Output the [x, y] coordinate of the center of the cell containing the given text.  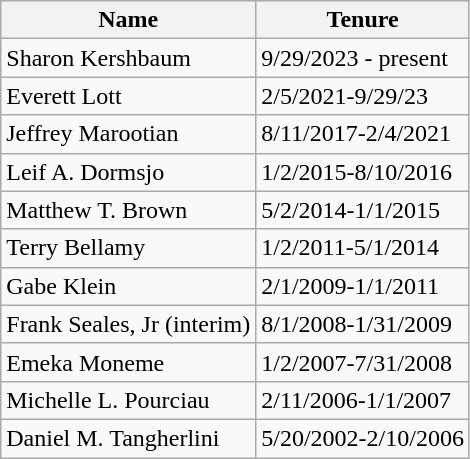
Gabe Klein [128, 286]
Everett Lott [128, 96]
8/11/2017-2/4/2021 [363, 134]
Leif A. Dormsjo [128, 172]
Daniel M. Tangherlini [128, 438]
2/11/2006-1/1/2007 [363, 400]
Matthew T. Brown [128, 210]
2/5/2021-9/29/23 [363, 96]
1/2/2011-5/1/2014 [363, 248]
9/29/2023 - present [363, 58]
Michelle L. Pourciau [128, 400]
8/1/2008-1/31/2009 [363, 324]
5/2/2014-1/1/2015 [363, 210]
Name [128, 20]
Emeka Moneme [128, 362]
1/2/2007-7/31/2008 [363, 362]
Tenure [363, 20]
Sharon Kershbaum [128, 58]
5/20/2002-2/10/2006 [363, 438]
1/2/2015-8/10/2016 [363, 172]
Frank Seales, Jr (interim) [128, 324]
Terry Bellamy [128, 248]
Jeffrey Marootian [128, 134]
2/1/2009-1/1/2011 [363, 286]
